Locate the cell with the specified text and output its [X, Y] center coordinate. 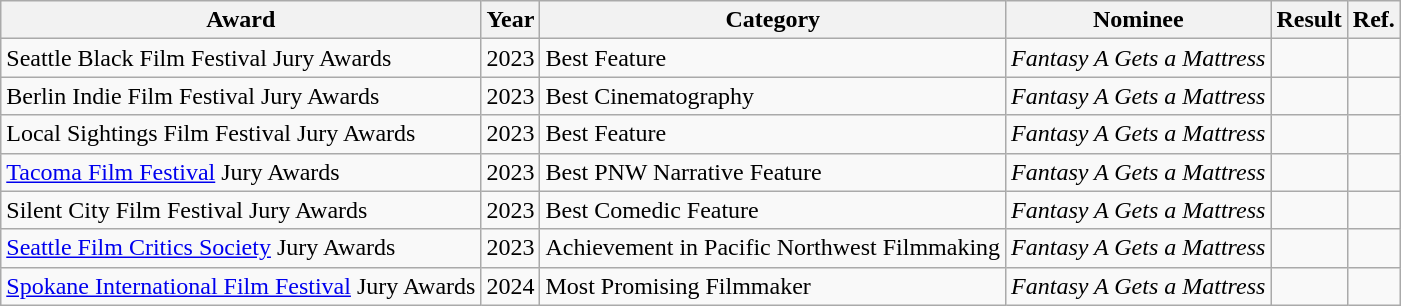
Result [1309, 20]
Award [241, 20]
Local Sightings Film Festival Jury Awards [241, 134]
2024 [510, 286]
Seattle Black Film Festival Jury Awards [241, 58]
Silent City Film Festival Jury Awards [241, 210]
Best Cinematography [773, 96]
Achievement in Pacific Northwest Filmmaking [773, 248]
Most Promising Filmmaker [773, 286]
Tacoma Film Festival Jury Awards [241, 172]
Nominee [1138, 20]
Spokane International Film Festival Jury Awards [241, 286]
Best PNW Narrative Feature [773, 172]
Ref. [1374, 20]
Category [773, 20]
Year [510, 20]
Seattle Film Critics Society Jury Awards [241, 248]
Best Comedic Feature [773, 210]
Berlin Indie Film Festival Jury Awards [241, 96]
